Output the (x, y) coordinate of the center of the cell containing the given text.  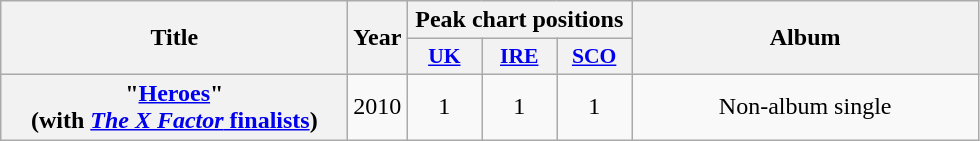
Year (378, 38)
Non-album single (806, 106)
2010 (378, 106)
Peak chart positions (520, 20)
"Heroes"(with The X Factor finalists) (174, 106)
Title (174, 38)
IRE (520, 57)
Album (806, 38)
SCO (594, 57)
UK (444, 57)
